Search for the cell housing the specified text and yield its [x, y] center coordinate. 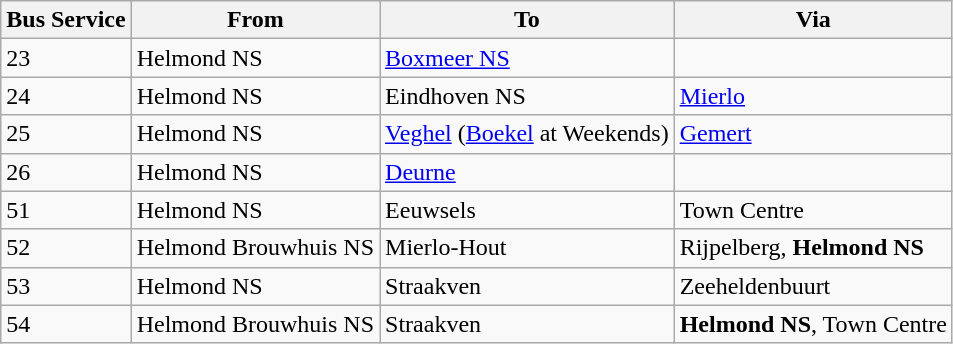
Mierlo [813, 96]
26 [66, 172]
Eindhoven NS [528, 96]
Zeeheldenbuurt [813, 286]
Helmond NS, Town Centre [813, 324]
53 [66, 286]
Boxmeer NS [528, 58]
Via [813, 20]
25 [66, 134]
To [528, 20]
52 [66, 248]
Mierlo-Hout [528, 248]
Bus Service [66, 20]
Deurne [528, 172]
From [255, 20]
Gemert [813, 134]
Town Centre [813, 210]
24 [66, 96]
Eeuwsels [528, 210]
51 [66, 210]
Rijpelberg, Helmond NS [813, 248]
23 [66, 58]
54 [66, 324]
Veghel (Boekel at Weekends) [528, 134]
